Capture the cell that displays the provided text and extract its (X, Y) central coordinate. 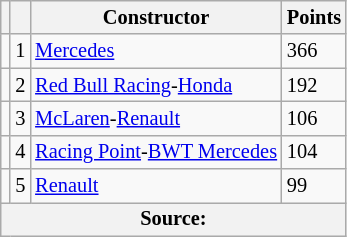
Racing Point-BWT Mercedes (156, 152)
366 (314, 51)
Constructor (156, 17)
104 (314, 152)
2 (20, 85)
Red Bull Racing-Honda (156, 85)
Source: (174, 219)
1 (20, 51)
Renault (156, 186)
Points (314, 17)
4 (20, 152)
Mercedes (156, 51)
192 (314, 85)
99 (314, 186)
McLaren-Renault (156, 118)
5 (20, 186)
106 (314, 118)
3 (20, 118)
